Determine the (X, Y) coordinate at the center of the cell enclosing the given text.  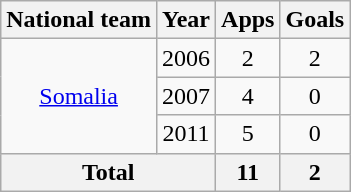
4 (248, 96)
Goals (315, 20)
Apps (248, 20)
2011 (186, 134)
5 (248, 134)
National team (79, 20)
Somalia (79, 96)
Year (186, 20)
11 (248, 172)
2007 (186, 96)
Total (108, 172)
2006 (186, 58)
